Detect which cell encompasses the target text, then output its [x, y] center coordinate. 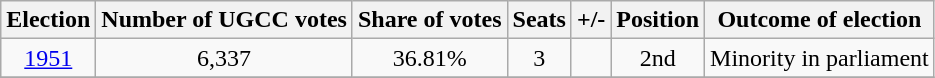
Number of UGCC votes [224, 20]
Election [48, 20]
Minority in parliament [820, 58]
2nd [658, 58]
Share of votes [430, 20]
3 [539, 58]
Seats [539, 20]
Position [658, 20]
36.81% [430, 58]
1951 [48, 58]
6,337 [224, 58]
Outcome of election [820, 20]
+/- [590, 20]
